Search for the cell housing the specified text and yield its (x, y) center coordinate. 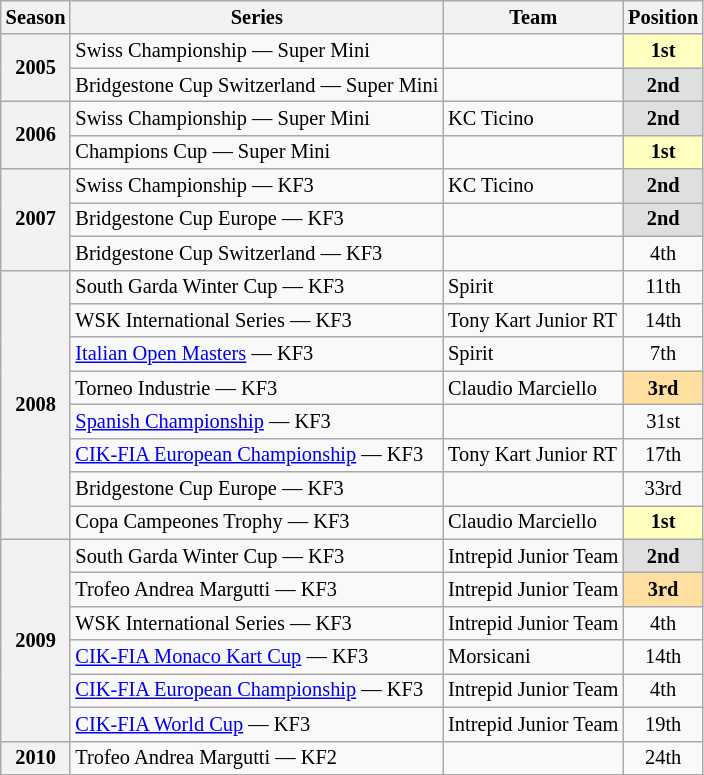
2007 (36, 220)
Swiss Championship — KF3 (256, 186)
Bridgestone Cup Switzerland — Super Mini (256, 85)
11th (663, 287)
2006 (36, 134)
CIK-FIA World Cup — KF3 (256, 724)
2005 (36, 68)
7th (663, 354)
Spanish Championship — KF3 (256, 421)
Copa Campeones Trophy — KF3 (256, 522)
Position (663, 17)
2010 (36, 758)
24th (663, 758)
31st (663, 421)
2009 (36, 640)
Italian Open Masters — KF3 (256, 354)
Morsicani (533, 657)
2008 (36, 404)
17th (663, 455)
CIK-FIA Monaco Kart Cup — KF3 (256, 657)
Season (36, 17)
Torneo Industrie — KF3 (256, 388)
Series (256, 17)
Trofeo Andrea Margutti — KF3 (256, 589)
Bridgestone Cup Switzerland — KF3 (256, 253)
19th (663, 724)
Champions Cup — Super Mini (256, 152)
33rd (663, 489)
Trofeo Andrea Margutti — KF2 (256, 758)
Team (533, 17)
